Provide the (x, y) coordinate of the cell's center where the given text is located.  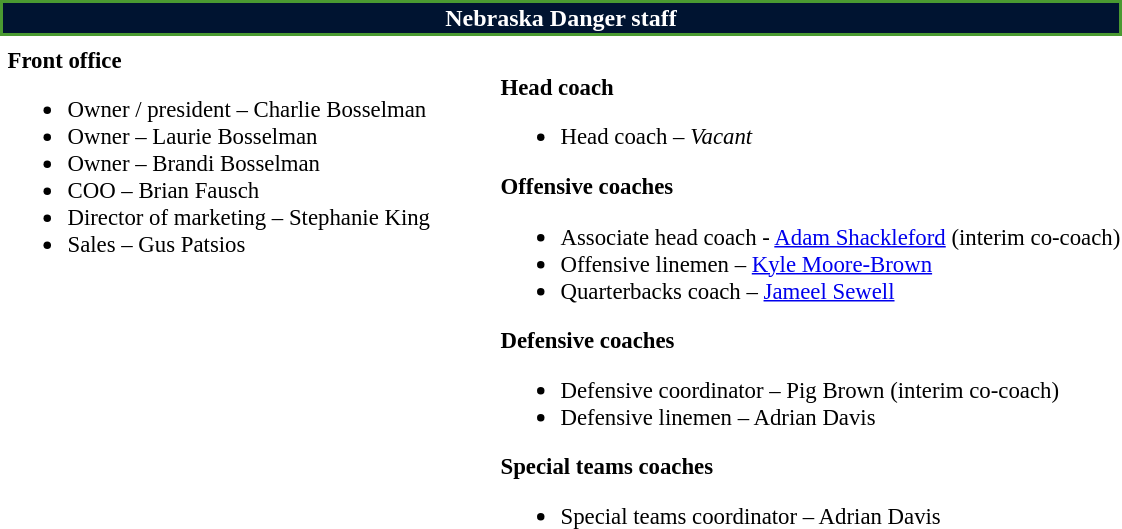
Nebraska Danger staff (561, 18)
